Search for the cell housing the specified text and yield its [x, y] center coordinate. 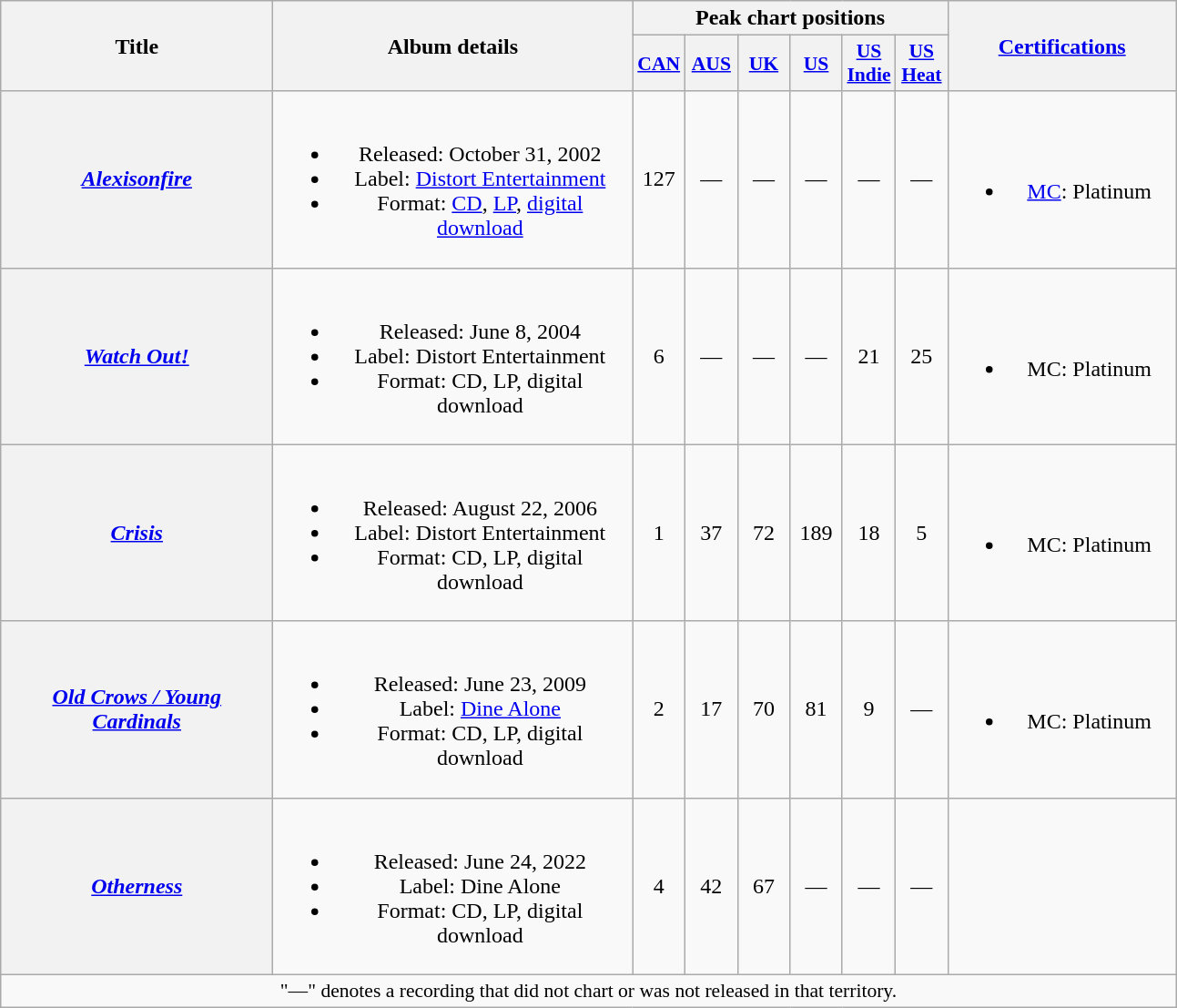
42 [712, 886]
81 [817, 709]
Old Crows / Young Cardinals [137, 709]
Title [137, 46]
"—" denotes a recording that did not chart or was not released in that territory. [588, 991]
US Indie [868, 64]
Album details [453, 46]
US [817, 64]
CAN [659, 64]
Released: October 31, 2002Label: Distort EntertainmentFormat: CD, LP, digital download [453, 179]
4 [659, 886]
Crisis [137, 533]
70 [764, 709]
18 [868, 533]
189 [817, 533]
5 [922, 533]
Released: June 8, 2004Label: Distort EntertainmentFormat: CD, LP, digital download [453, 356]
21 [868, 356]
Released: June 23, 2009Label: Dine AloneFormat: CD, LP, digital download [453, 709]
US Heat [922, 64]
UK [764, 64]
AUS [712, 64]
72 [764, 533]
Released: June 24, 2022Label: Dine AloneFormat: CD, LP, digital download [453, 886]
Peak chart positions [790, 18]
1 [659, 533]
6 [659, 356]
Watch Out! [137, 356]
Otherness [137, 886]
Alexisonfire [137, 179]
127 [659, 179]
Released: August 22, 2006Label: Distort EntertainmentFormat: CD, LP, digital download [453, 533]
17 [712, 709]
2 [659, 709]
25 [922, 356]
Certifications [1061, 46]
67 [764, 886]
37 [712, 533]
9 [868, 709]
